Capture the cell that displays the provided text and extract its [X, Y] central coordinate. 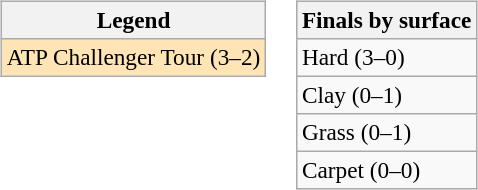
Legend [133, 20]
Clay (0–1) [387, 95]
Grass (0–1) [387, 133]
Carpet (0–0) [387, 171]
ATP Challenger Tour (3–2) [133, 57]
Hard (3–0) [387, 57]
Finals by surface [387, 20]
